Identify which cell holds the provided text, then report its [x, y] central coordinate. 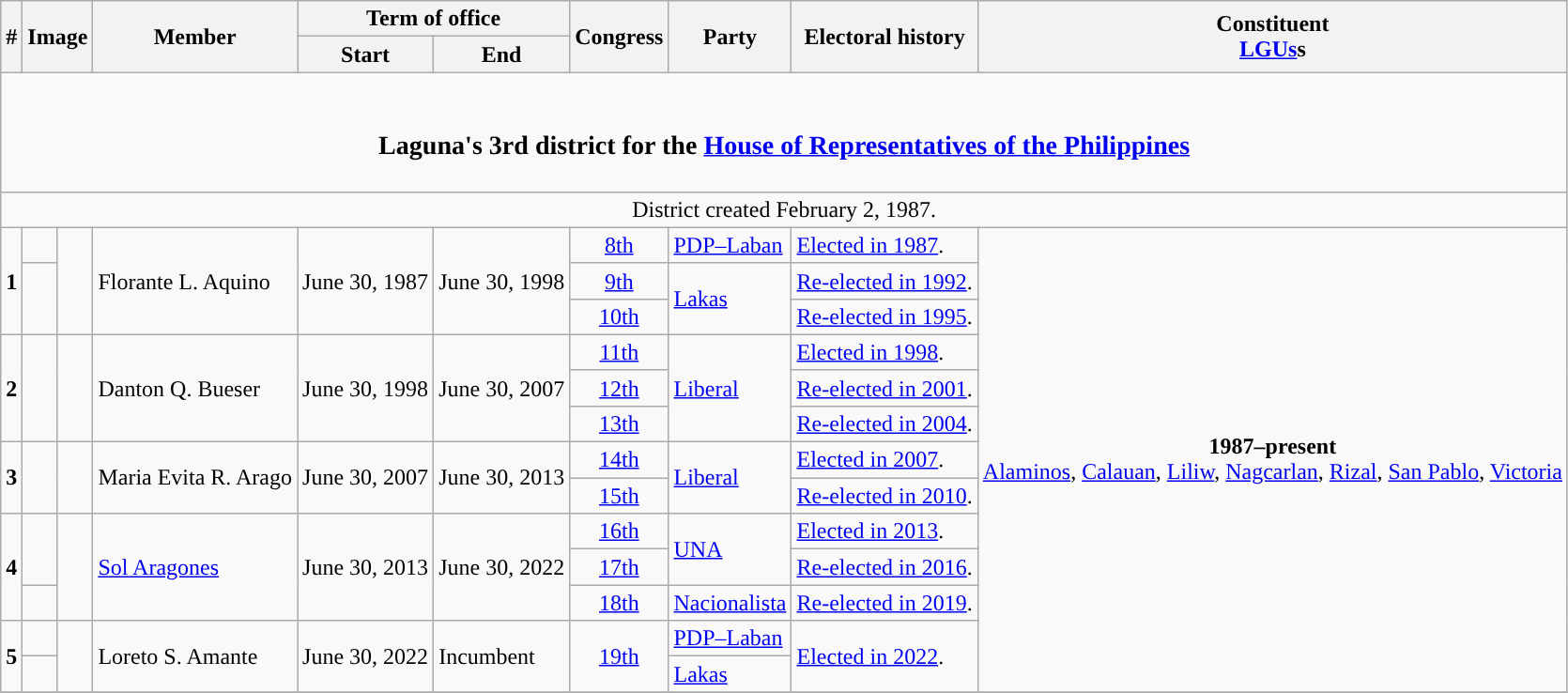
Elected in 2013. [884, 531]
Sol Aragones [195, 567]
Member [195, 37]
4 [11, 567]
Electoral history [884, 37]
Image [58, 37]
UNA [730, 549]
Elected in 1987. [884, 245]
# [11, 37]
End [501, 54]
14th [620, 460]
Nacionalista [730, 603]
Elected in 1998. [884, 352]
11th [620, 352]
8th [620, 245]
5 [11, 656]
June 30, 1987 [366, 281]
Florante L. Aquino [195, 281]
1987–presentAlaminos, Calauan, Liliw, Nagcarlan, Rizal, San Pablo, Victoria [1272, 460]
Laguna's 3rd district for the House of Representatives of the Philippines [785, 131]
3 [11, 478]
District created February 2, 1987. [785, 209]
9th [620, 281]
Party [730, 37]
Re-elected in 2001. [884, 388]
17th [620, 567]
Danton Q. Bueser [195, 388]
Term of office [434, 19]
Start [366, 54]
Elected in 2007. [884, 460]
19th [620, 656]
2 [11, 388]
15th [620, 496]
12th [620, 388]
1 [11, 281]
Loreto S. Amante [195, 656]
Re-elected in 1995. [884, 316]
10th [620, 316]
Maria Evita R. Arago [195, 478]
Elected in 2022. [884, 656]
Re-elected in 2016. [884, 567]
Re-elected in 2019. [884, 603]
Re-elected in 1992. [884, 281]
18th [620, 603]
Re-elected in 2010. [884, 496]
Re-elected in 2004. [884, 423]
Congress [620, 37]
Incumbent [501, 656]
16th [620, 531]
13th [620, 423]
ConstituentLGUss [1272, 37]
